Determine the (X, Y) coordinate at the center of the cell enclosing the given text.  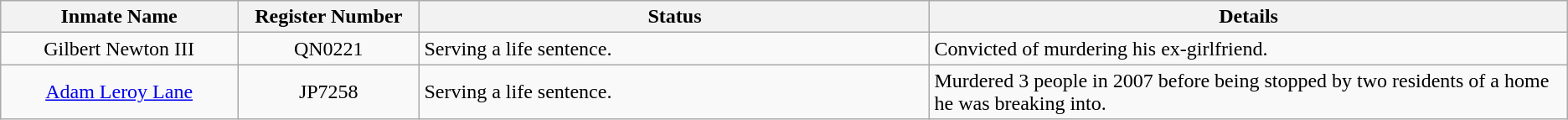
Status (675, 17)
JP7258 (328, 92)
Register Number (328, 17)
Inmate Name (119, 17)
Murdered 3 people in 2007 before being stopped by two residents of a home he was breaking into. (1248, 92)
Details (1248, 17)
Gilbert Newton III (119, 49)
Convicted of murdering his ex-girlfriend. (1248, 49)
Adam Leroy Lane (119, 92)
QN0221 (328, 49)
